Provide the [X, Y] coordinate of the cell's center where the given text is located.  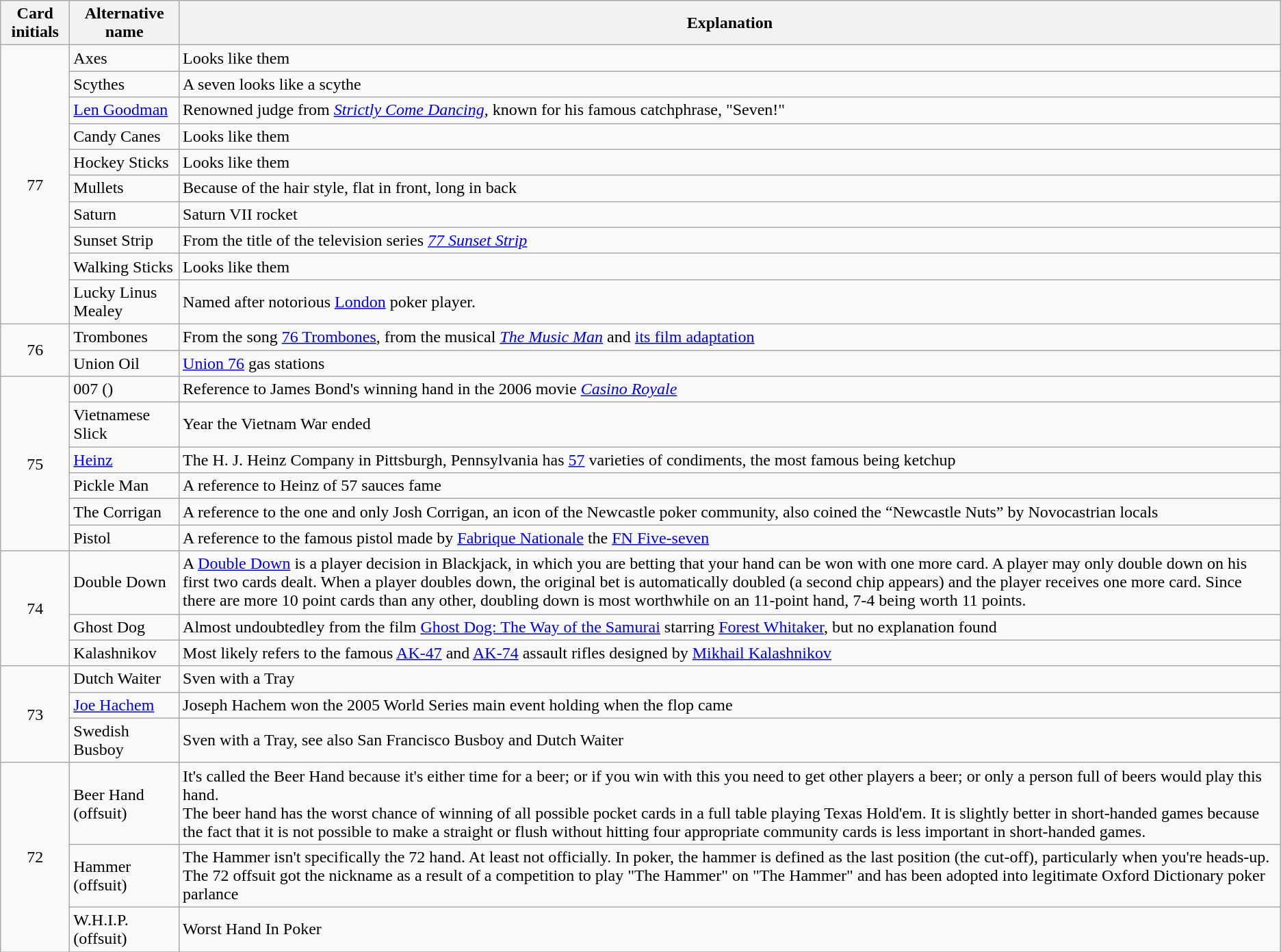
W.H.I.P. (offsuit) [125, 929]
Kalashnikov [125, 653]
Ghost Dog [125, 627]
Axes [125, 58]
The H. J. Heinz Company in Pittsburgh, Pennsylvania has 57 varieties of condiments, the most famous being ketchup [730, 460]
Pickle Man [125, 486]
73 [36, 715]
75 [36, 464]
Card initials [36, 23]
A reference to the one and only Josh Corrigan, an icon of the Newcastle poker community, also coined the “Newcastle Nuts” by Novocastrian locals [730, 512]
Scythes [125, 84]
Heinz [125, 460]
Pistol [125, 538]
76 [36, 350]
Year the Vietnam War ended [730, 424]
Vietnamese Slick [125, 424]
007 () [125, 389]
Union Oil [125, 363]
Most likely refers to the famous AK-47 and AK-74 assault rifles designed by Mikhail Kalashnikov [730, 653]
Beer Hand (offsuit) [125, 803]
Double Down [125, 582]
From the title of the television series 77 Sunset Strip [730, 240]
Joseph Hachem won the 2005 World Series main event holding when the flop came [730, 705]
Almost undoubtedley from the film Ghost Dog: The Way of the Samurai starring Forest Whitaker, but no explanation found [730, 627]
Hammer (offsuit) [125, 875]
Hockey Sticks [125, 162]
A reference to the famous pistol made by Fabrique Nationale the FN Five-seven [730, 538]
Swedish Busboy [125, 741]
Named after notorious London poker player. [730, 301]
Trombones [125, 337]
Saturn VII rocket [730, 214]
Explanation [730, 23]
The Corrigan [125, 512]
72 [36, 857]
Worst Hand In Poker [730, 929]
Union 76 gas stations [730, 363]
Candy Canes [125, 136]
Len Goodman [125, 110]
Sven with a Tray, see also San Francisco Busboy and Dutch Waiter [730, 741]
Joe Hachem [125, 705]
From the song 76 Trombones, from the musical The Music Man and its film adaptation [730, 337]
Reference to James Bond's winning hand in the 2006 movie Casino Royale [730, 389]
Dutch Waiter [125, 679]
Mullets [125, 188]
Because of the hair style, flat in front, long in back [730, 188]
74 [36, 608]
Walking Sticks [125, 266]
A seven looks like a scythe [730, 84]
Sunset Strip [125, 240]
A reference to Heinz of 57 sauces fame [730, 486]
Renowned judge from Strictly Come Dancing, known for his famous catchphrase, "Seven!" [730, 110]
Alternative name [125, 23]
Saturn [125, 214]
Lucky Linus Mealey [125, 301]
77 [36, 185]
Sven with a Tray [730, 679]
